Provide the (X, Y) coordinate of the cell's center where the given text is located.  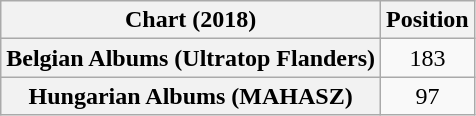
97 (428, 96)
183 (428, 58)
Hungarian Albums (MAHASZ) (191, 96)
Belgian Albums (Ultratop Flanders) (191, 58)
Position (428, 20)
Chart (2018) (191, 20)
